Capture the cell that displays the provided text and extract its (X, Y) central coordinate. 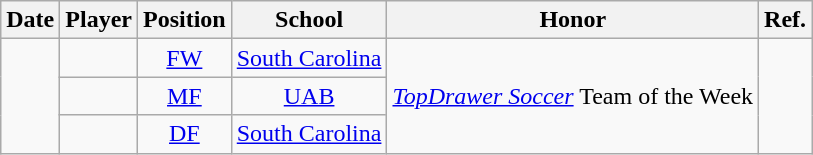
Position (184, 20)
DF (184, 134)
Date (30, 20)
School (309, 20)
FW (184, 58)
Ref. (786, 20)
Honor (573, 20)
Player (99, 20)
MF (184, 96)
UAB (309, 96)
TopDrawer Soccer Team of the Week (573, 96)
